Output the [X, Y] coordinate of the center of the cell containing the given text.  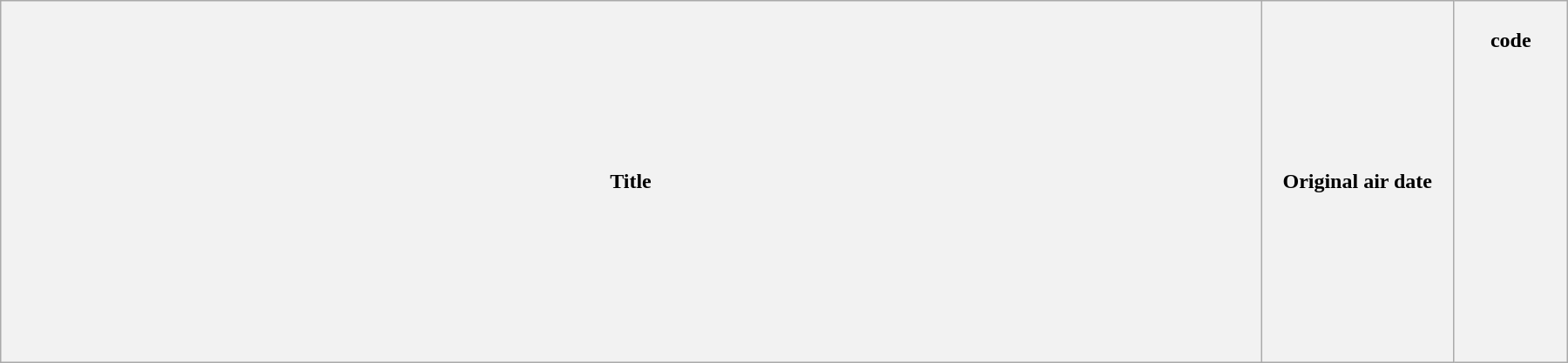
code [1511, 182]
Original air date [1357, 182]
Title [631, 182]
